Determine the [X, Y] coordinate at the center of the cell enclosing the given text.  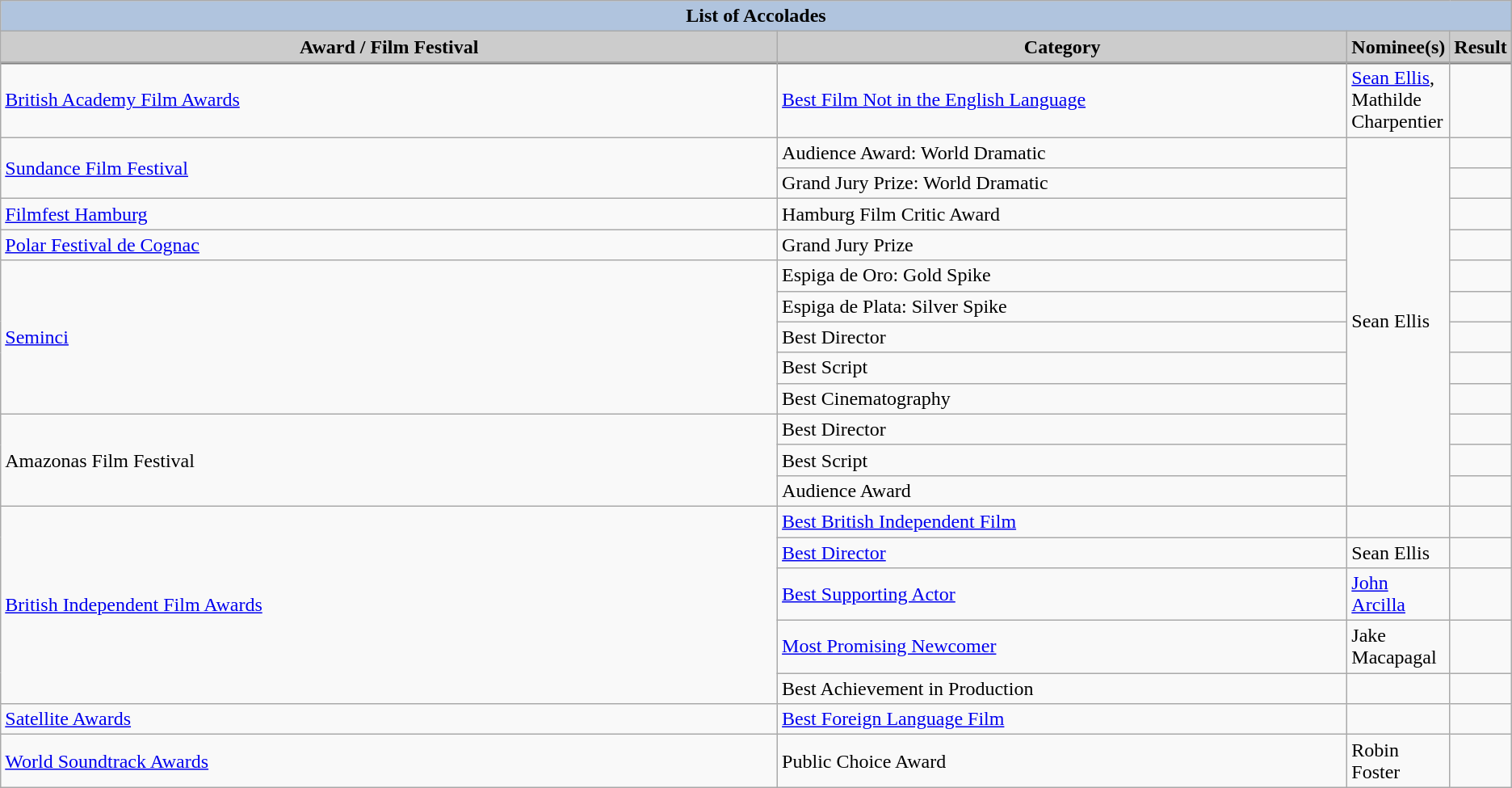
Espiga de Plata: Silver Spike [1063, 306]
Satellite Awards [389, 719]
Best Supporting Actor [1063, 595]
Category [1063, 47]
Seminci [389, 337]
Best Foreign Language Film [1063, 719]
Best British Independent Film [1063, 521]
World Soundtrack Awards [389, 761]
Best Achievement in Production [1063, 689]
Audience Award: World Dramatic [1063, 153]
Amazonas Film Festival [389, 460]
British Independent Film Awards [389, 605]
Award / Film Festival [389, 47]
Result [1480, 47]
John Arcilla [1399, 595]
Grand Jury Prize: World Dramatic [1063, 183]
Filmfest Hamburg [389, 214]
Sundance Film Festival [389, 168]
Best Cinematography [1063, 398]
Grand Jury Prize [1063, 245]
Most Promising Newcomer [1063, 647]
British Academy Film Awards [389, 100]
Public Choice Award [1063, 761]
Nominee(s) [1399, 47]
Espiga de Oro: Gold Spike [1063, 276]
Sean Ellis, Mathilde Charpentier [1399, 100]
Polar Festival de Cognac [389, 245]
Robin Foster [1399, 761]
Hamburg Film Critic Award [1063, 214]
List of Accolades [756, 16]
Best Film Not in the English Language [1063, 100]
Jake Macapagal [1399, 647]
Audience Award [1063, 491]
